Scan for the cell matching the given text and deliver its [X, Y] coordinate at center. 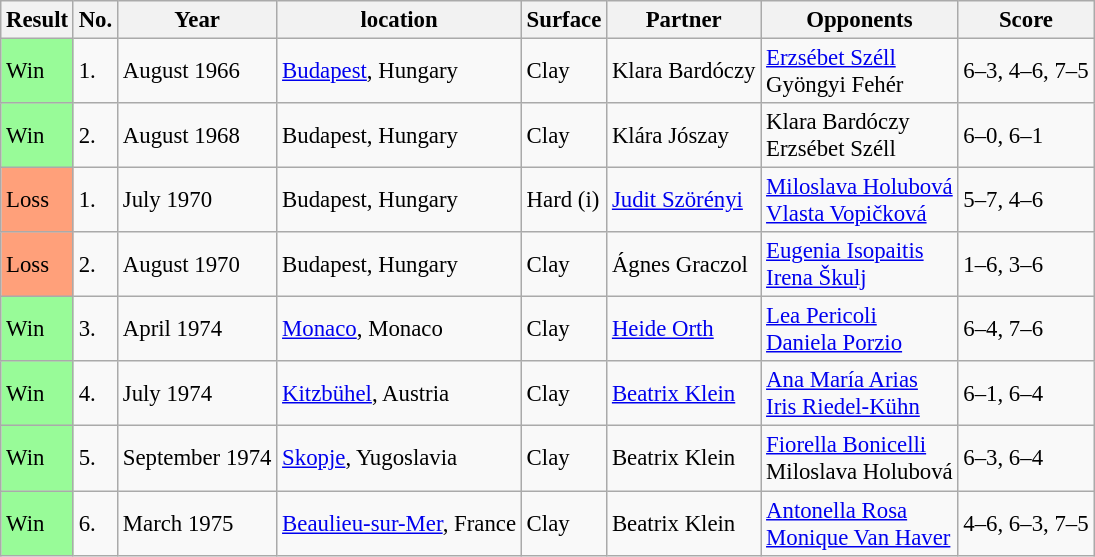
4–6, 6–3, 7–5 [1026, 524]
6–3, 6–4 [1026, 458]
3. [95, 330]
Beaulieu-sur-Mer, France [400, 524]
Partner [684, 20]
4. [95, 394]
Fiorella Bonicelli Miloslava Holubová [860, 458]
Score [1026, 20]
Heide Orth [684, 330]
5. [95, 458]
6–0, 6–1 [1026, 136]
August 1966 [196, 72]
September 1974 [196, 458]
6–4, 7–6 [1026, 330]
August 1970 [196, 264]
No. [95, 20]
Ana María Arias Iris Riedel-Kühn [860, 394]
Hard (i) [564, 200]
6. [95, 524]
April 1974 [196, 330]
location [400, 20]
1–6, 3–6 [1026, 264]
March 1975 [196, 524]
Lea Pericoli Daniela Porzio [860, 330]
August 1968 [196, 136]
Opponents [860, 20]
Klára Jószay [684, 136]
Skopje, Yugoslavia [400, 458]
Eugenia Isopaitis Irena Škulj [860, 264]
Antonella Rosa Monique Van Haver [860, 524]
Erzsébet Széll Gyöngyi Fehér [860, 72]
July 1970 [196, 200]
Result [38, 20]
5–7, 4–6 [1026, 200]
Monaco, Monaco [400, 330]
Klara Bardóczy Erzsébet Széll [860, 136]
Kitzbühel, Austria [400, 394]
Klara Bardóczy [684, 72]
Year [196, 20]
Surface [564, 20]
Miloslava Holubová Vlasta Vopičková [860, 200]
Judit Szörényi [684, 200]
July 1974 [196, 394]
6–1, 6–4 [1026, 394]
Ágnes Graczol [684, 264]
6–3, 4–6, 7–5 [1026, 72]
